Search for the cell housing the specified text and yield its (x, y) center coordinate. 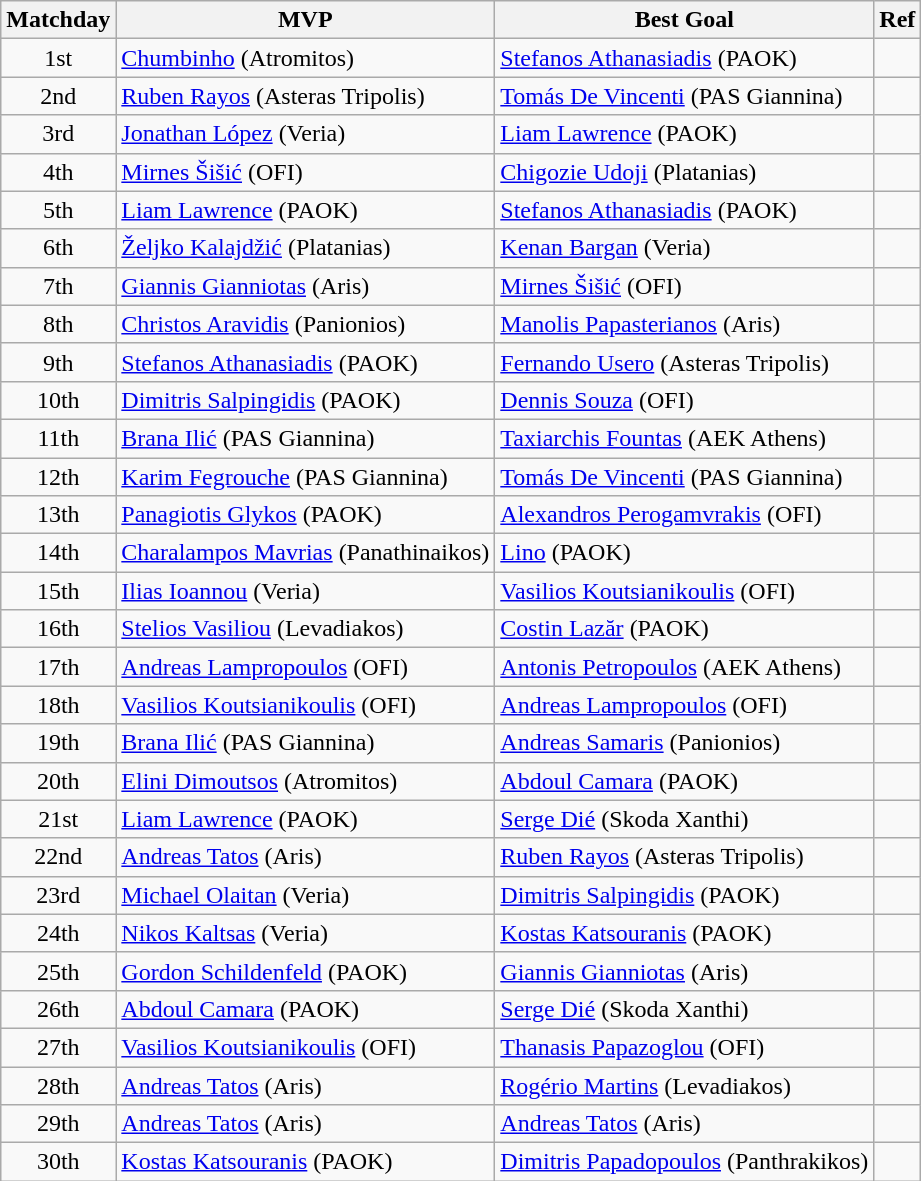
Charalampos Mavrias (Panathinaikos) (306, 553)
10th (58, 400)
Gordon Schildenfeld (PAOK) (306, 971)
Matchday (58, 20)
17th (58, 667)
Lino (PAOK) (684, 553)
20th (58, 781)
15th (58, 591)
Dimitris Papadopoulos (Panthrakikos) (684, 1162)
Costin Lazăr (PAOK) (684, 629)
24th (58, 933)
25th (58, 971)
Ref (898, 20)
4th (58, 172)
Elini Dimoutsos (Atromitos) (306, 781)
12th (58, 477)
2nd (58, 96)
22nd (58, 857)
Dennis Souza (OFI) (684, 400)
Rogério Martins (Levadiakos) (684, 1085)
Ilias Ioannou (Veria) (306, 591)
Panagiotis Glykos (PAOK) (306, 515)
Michael Olaitan (Veria) (306, 895)
Chigozie Udoji (Platanias) (684, 172)
Best Goal (684, 20)
Karim Fegrouche (PAS Giannina) (306, 477)
MVP (306, 20)
29th (58, 1124)
28th (58, 1085)
Željko Kalajdžić (Platanias) (306, 248)
16th (58, 629)
27th (58, 1047)
23rd (58, 895)
21st (58, 819)
3rd (58, 134)
Thanasis Papazoglou (OFI) (684, 1047)
6th (58, 248)
Jonathan López (Veria) (306, 134)
30th (58, 1162)
Kenan Bargan (Veria) (684, 248)
Andreas Samaris (Panionios) (684, 743)
5th (58, 210)
19th (58, 743)
26th (58, 1009)
Chumbinho (Atromitos) (306, 58)
Fernando Usero (Asteras Tripolis) (684, 362)
18th (58, 705)
1st (58, 58)
7th (58, 286)
8th (58, 324)
13th (58, 515)
Manolis Papasterianos (Aris) (684, 324)
Stelios Vasiliou (Levadiakos) (306, 629)
Nikos Kaltsas (Veria) (306, 933)
Alexandros Perogamvrakis (OFI) (684, 515)
9th (58, 362)
11th (58, 438)
Taxiarchis Fountas (AEK Athens) (684, 438)
14th (58, 553)
Antonis Petropoulos (AEK Athens) (684, 667)
Christos Aravidis (Panionios) (306, 324)
